Detect which cell encompasses the target text, then output its [X, Y] center coordinate. 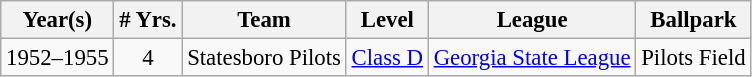
Class D [387, 58]
Georgia State League [532, 58]
Year(s) [58, 20]
Team [264, 20]
Level [387, 20]
4 [148, 58]
Pilots Field [694, 58]
# Yrs. [148, 20]
League [532, 20]
Ballpark [694, 20]
1952–1955 [58, 58]
Statesboro Pilots [264, 58]
